For the text-containing cell, return its midpoint in [X, Y] coordinate format. 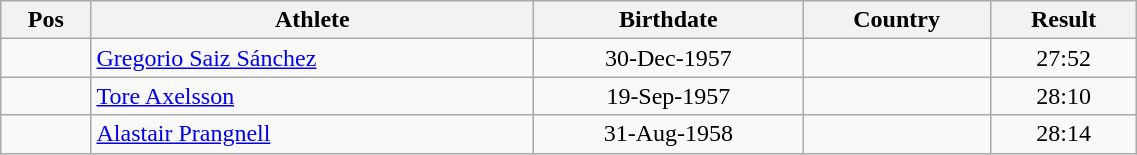
19-Sep-1957 [668, 96]
30-Dec-1957 [668, 58]
31-Aug-1958 [668, 134]
Result [1064, 20]
28:14 [1064, 134]
Country [896, 20]
Tore Axelsson [312, 96]
Athlete [312, 20]
Birthdate [668, 20]
Gregorio Saiz Sánchez [312, 58]
27:52 [1064, 58]
Alastair Prangnell [312, 134]
28:10 [1064, 96]
Pos [46, 20]
